Return the (x, y) coordinate for the center point of the cell that contains the specified text.  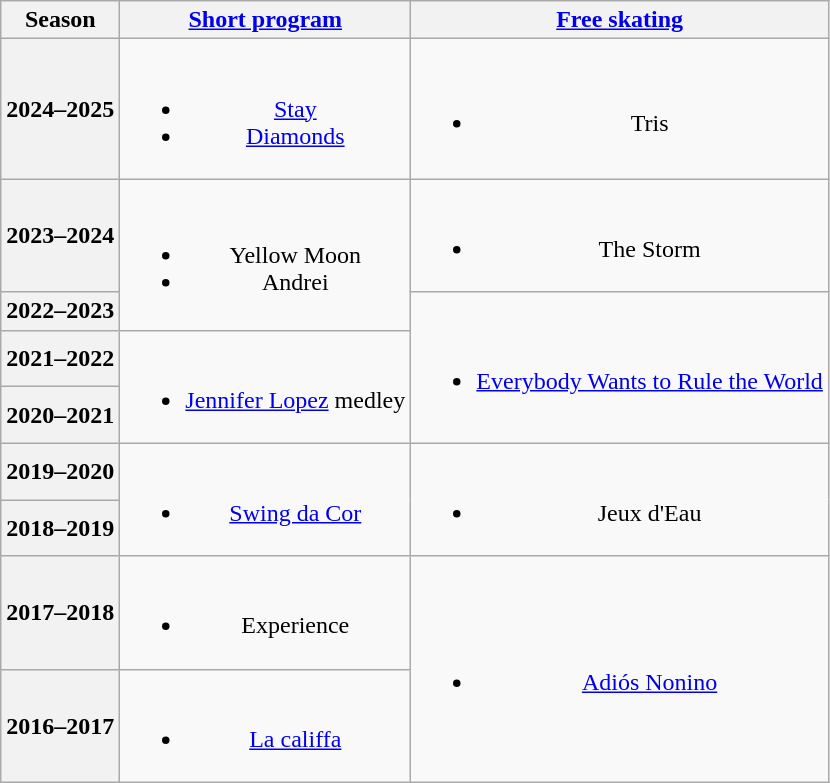
Everybody Wants to Rule the World (620, 368)
Yellow Moon Andrei (266, 254)
La califfa (266, 726)
2023–2024 (60, 236)
2019–2020 (60, 472)
Season (60, 20)
Jeux d'Eau (620, 500)
2021–2022 (60, 358)
2016–2017 (60, 726)
Experience (266, 612)
Jennifer Lopez medley (266, 386)
Stay Diamonds (266, 109)
2022–2023 (60, 311)
Tris (620, 109)
Short program (266, 20)
Swing da Cor (266, 500)
2018–2019 (60, 528)
Free skating (620, 20)
The Storm (620, 236)
Adiós Nonino (620, 669)
2024–2025 (60, 109)
2020–2021 (60, 416)
2017–2018 (60, 612)
